For the text-containing cell, return its midpoint in (x, y) coordinate format. 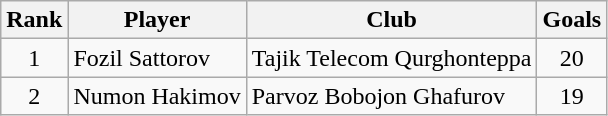
Club (392, 20)
Parvoz Bobojon Ghafurov (392, 96)
2 (34, 96)
Fozil Sattorov (157, 58)
Rank (34, 20)
20 (572, 58)
Tajik Telecom Qurghonteppa (392, 58)
1 (34, 58)
19 (572, 96)
Numon Hakimov (157, 96)
Goals (572, 20)
Player (157, 20)
